From the cell containing the given text, extract its center point as [X, Y] coordinate. 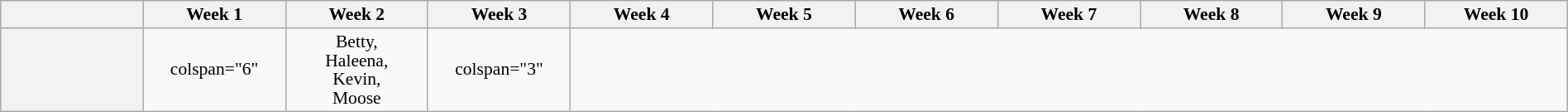
Week 9 [1354, 15]
Week 5 [784, 15]
colspan="6" [214, 70]
Week 3 [499, 15]
colspan="3" [499, 70]
Week 1 [214, 15]
Week 6 [926, 15]
Week 4 [642, 15]
Week 7 [1068, 15]
Week 2 [356, 15]
Week 8 [1211, 15]
Week 10 [1496, 15]
Betty,Haleena,Kevin,Moose [356, 70]
